Determine the [X, Y] coordinate at the center of the cell enclosing the given text.  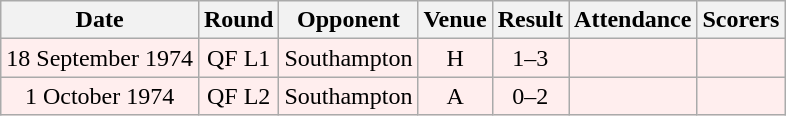
A [455, 96]
Round [238, 20]
QF L1 [238, 58]
Result [530, 20]
18 September 1974 [100, 58]
1–3 [530, 58]
H [455, 58]
Scorers [741, 20]
1 October 1974 [100, 96]
Attendance [633, 20]
Opponent [348, 20]
0–2 [530, 96]
Venue [455, 20]
Date [100, 20]
QF L2 [238, 96]
